Find where the given text appears and provide that cell's center as [X, Y] coordinate. 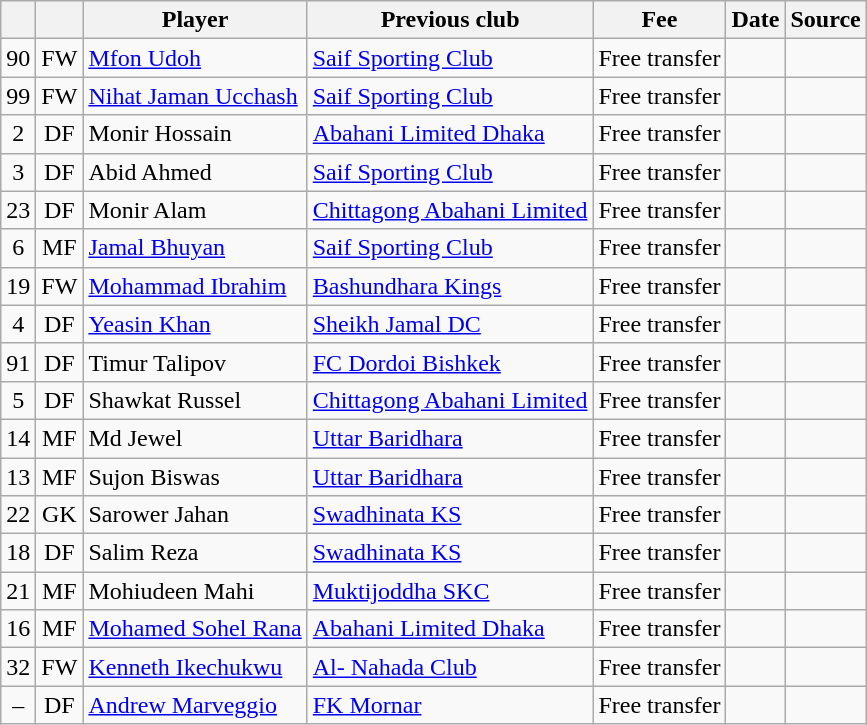
GK [60, 515]
91 [18, 362]
Date [756, 20]
Sarower Jahan [195, 515]
Previous club [450, 20]
Jamal Bhuyan [195, 248]
Monir Alam [195, 210]
Monir Hossain [195, 134]
Mfon Udoh [195, 58]
FC Dordoi Bishkek [450, 362]
23 [18, 210]
Player [195, 20]
Fee [660, 20]
90 [18, 58]
32 [18, 667]
– [18, 705]
16 [18, 629]
13 [18, 477]
19 [18, 286]
Andrew Marveggio [195, 705]
Shawkat Russel [195, 400]
Mohamed Sohel Rana [195, 629]
22 [18, 515]
6 [18, 248]
3 [18, 172]
Yeasin Khan [195, 324]
18 [18, 553]
Salim Reza [195, 553]
2 [18, 134]
Kenneth Ikechukwu [195, 667]
99 [18, 96]
Mohiudeen Mahi [195, 591]
Md Jewel [195, 438]
4 [18, 324]
21 [18, 591]
Sheikh Jamal DC [450, 324]
Sujon Biswas [195, 477]
Timur Talipov [195, 362]
Source [826, 20]
Al- Nahada Club [450, 667]
Abid Ahmed [195, 172]
FK Mornar [450, 705]
Bashundhara Kings [450, 286]
5 [18, 400]
Muktijoddha SKC [450, 591]
Nihat Jaman Ucchash [195, 96]
14 [18, 438]
Mohammad Ibrahim [195, 286]
